Return (X, Y) of the center of cell containing provided text 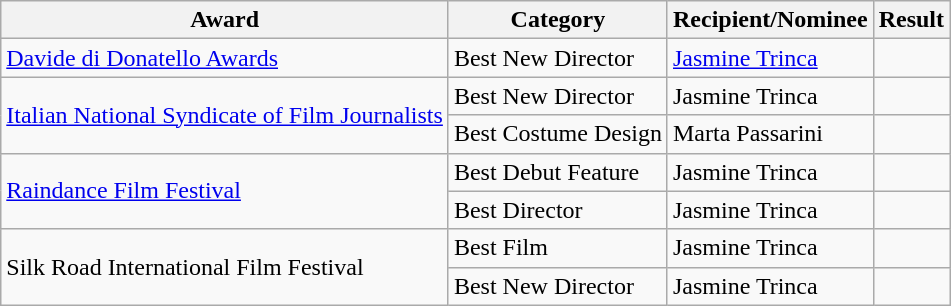
Raindance Film Festival (225, 191)
Best Debut Feature (558, 172)
Best Costume Design (558, 134)
Davide di Donatello Awards (225, 58)
Best Director (558, 210)
Category (558, 20)
Italian National Syndicate of Film Journalists (225, 115)
Award (225, 20)
Result (911, 20)
Recipient/Nominee (770, 20)
Silk Road International Film Festival (225, 267)
Marta Passarini (770, 134)
Best Film (558, 248)
